Identify which cell holds the provided text, then report its [x, y] central coordinate. 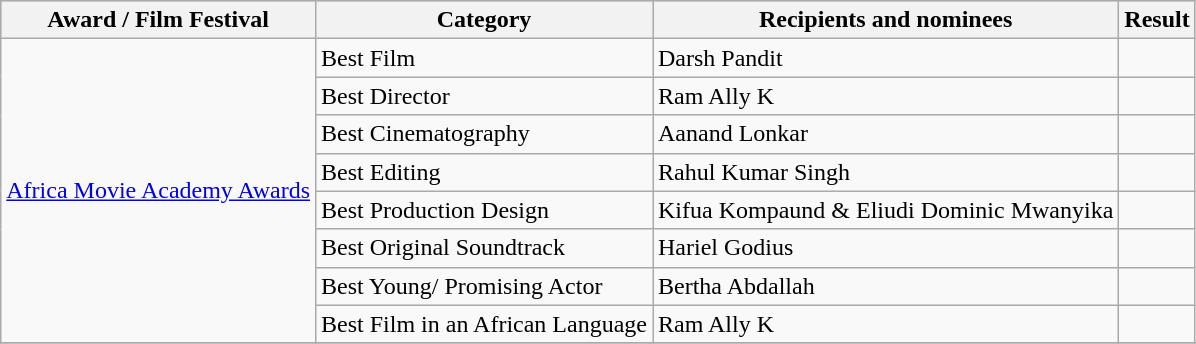
Result [1157, 20]
Kifua Kompaund & Eliudi Dominic Mwanyika [885, 210]
Darsh Pandit [885, 58]
Bertha Abdallah [885, 286]
Award / Film Festival [158, 20]
Recipients and nominees [885, 20]
Best Film [484, 58]
Category [484, 20]
Hariel Godius [885, 248]
Aanand Lonkar [885, 134]
Best Film in an African Language [484, 324]
Africa Movie Academy Awards [158, 191]
Best Original Soundtrack [484, 248]
Best Editing [484, 172]
Best Young/ Promising Actor [484, 286]
Best Production Design [484, 210]
Rahul Kumar Singh [885, 172]
Best Director [484, 96]
Best Cinematography [484, 134]
